Search for the cell housing the specified text and yield its (x, y) center coordinate. 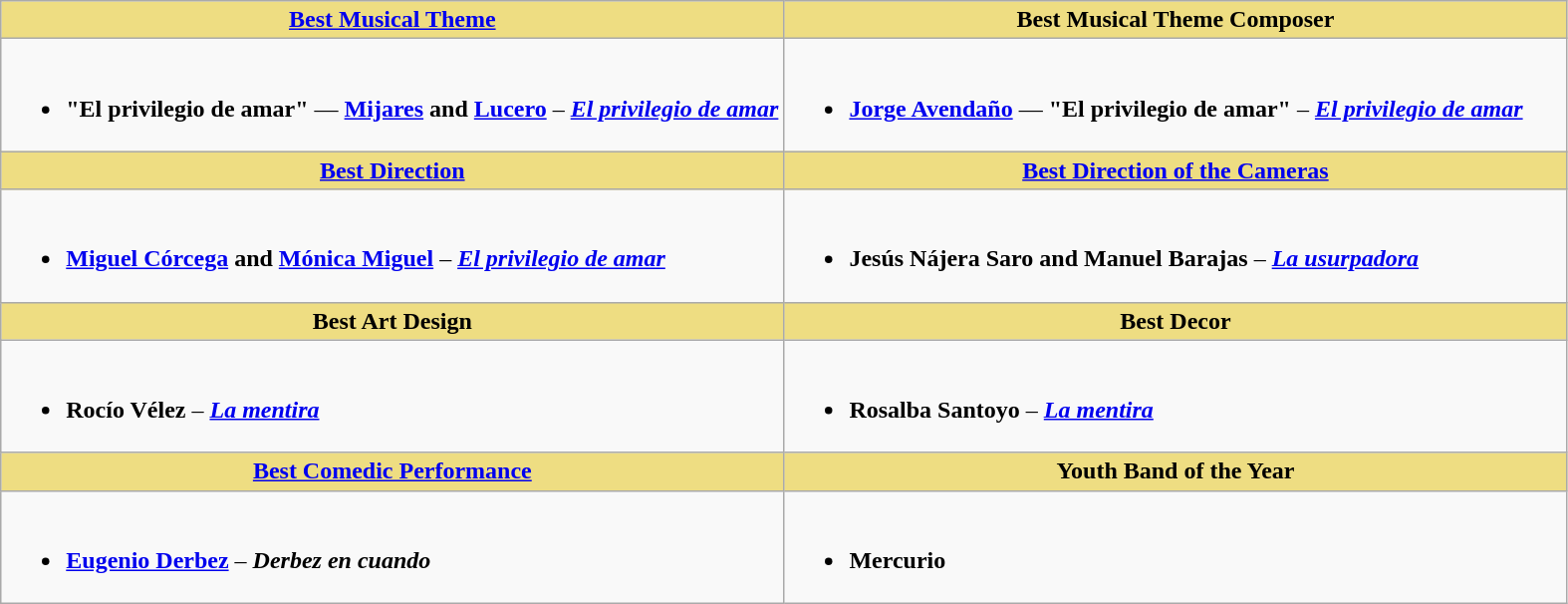
Miguel Córcega and Mónica Miguel – El privilegio de amar (392, 245)
Rocío Vélez – La mentira (392, 397)
Best Musical Theme (392, 20)
Best Musical Theme Composer (1176, 20)
Best Decor (1176, 321)
Rosalba Santoyo – La mentira (1176, 397)
Best Direction (392, 170)
Best Comedic Performance (392, 471)
Jesús Nájera Saro and Manuel Barajas – La usurpadora (1176, 245)
Eugenio Derbez – Derbez en cuando (392, 546)
Youth Band of the Year (1176, 471)
Jorge Avendaño — "El privilegio de amar" – El privilegio de amar (1176, 96)
Best Direction of the Cameras (1176, 170)
Mercurio (1176, 546)
"El privilegio de amar" — Mijares and Lucero – El privilegio de amar (392, 96)
Best Art Design (392, 321)
